Detect which cell encompasses the target text, then output its (x, y) center coordinate. 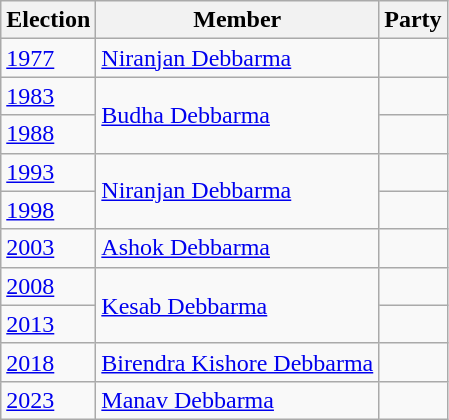
Kesab Debbarma (238, 305)
Budha Debbarma (238, 115)
2018 (48, 362)
1993 (48, 172)
1983 (48, 96)
2003 (48, 248)
1998 (48, 210)
Member (238, 20)
Election (48, 20)
2013 (48, 324)
1977 (48, 58)
Party (413, 20)
2008 (48, 286)
Ashok Debbarma (238, 248)
Manav Debbarma (238, 400)
2023 (48, 400)
Birendra Kishore Debbarma (238, 362)
1988 (48, 134)
